Pinpoint the cell where the given text exists, returning its [x, y] midpoint coordinate. 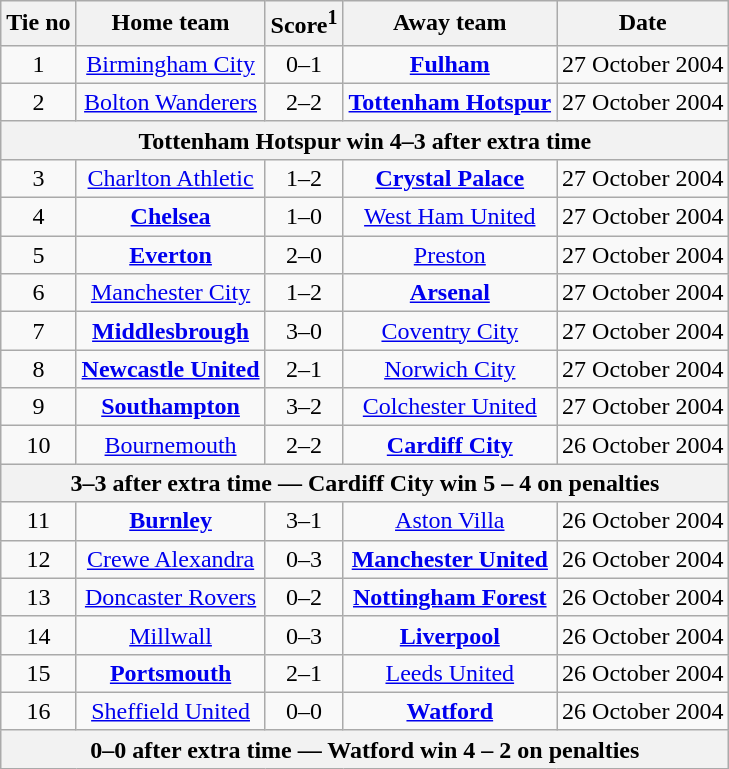
15 [38, 673]
5 [38, 255]
Charlton Athletic [170, 178]
Liverpool [450, 635]
Preston [450, 255]
Doncaster Rovers [170, 597]
Home team [170, 24]
Manchester City [170, 293]
11 [38, 521]
Middlesbrough [170, 331]
Tottenham Hotspur win 4–3 after extra time [365, 140]
3–2 [304, 407]
West Ham United [450, 217]
Newcastle United [170, 369]
Coventry City [450, 331]
Away team [450, 24]
Score1 [304, 24]
Norwich City [450, 369]
Millwall [170, 635]
Portsmouth [170, 673]
Sheffield United [170, 711]
1 [38, 64]
Burnley [170, 521]
2–0 [304, 255]
2 [38, 102]
Crystal Palace [450, 178]
0–0 after extra time — Watford win 4 – 2 on penalties [365, 749]
Southampton [170, 407]
6 [38, 293]
9 [38, 407]
Crewe Alexandra [170, 559]
Watford [450, 711]
3–3 after extra time — Cardiff City win 5 – 4 on penalties [365, 483]
12 [38, 559]
Birmingham City [170, 64]
Bolton Wanderers [170, 102]
Arsenal [450, 293]
Chelsea [170, 217]
Tottenham Hotspur [450, 102]
Colchester United [450, 407]
Bournemouth [170, 445]
Manchester United [450, 559]
Aston Villa [450, 521]
16 [38, 711]
4 [38, 217]
Everton [170, 255]
Cardiff City [450, 445]
Nottingham Forest [450, 597]
0–2 [304, 597]
3–1 [304, 521]
14 [38, 635]
10 [38, 445]
13 [38, 597]
Fulham [450, 64]
3–0 [304, 331]
Leeds United [450, 673]
0–1 [304, 64]
1–0 [304, 217]
3 [38, 178]
0–0 [304, 711]
Tie no [38, 24]
Date [643, 24]
7 [38, 331]
8 [38, 369]
